Find where the given text appears and provide that cell's center as (X, Y) coordinate. 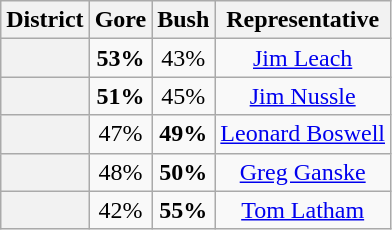
Gore (120, 20)
45% (184, 96)
Bush (184, 20)
47% (120, 134)
43% (184, 58)
42% (120, 210)
51% (120, 96)
49% (184, 134)
50% (184, 172)
Leonard Boswell (303, 134)
District (45, 20)
48% (120, 172)
Jim Nussle (303, 96)
Tom Latham (303, 210)
Jim Leach (303, 58)
55% (184, 210)
Representative (303, 20)
53% (120, 58)
Greg Ganske (303, 172)
